Pinpoint the cell where the given text exists, returning its [X, Y] midpoint coordinate. 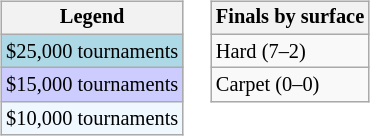
Legend [92, 18]
Finals by surface [290, 18]
Carpet (0–0) [290, 85]
Hard (7–2) [290, 51]
$15,000 tournaments [92, 85]
$10,000 tournaments [92, 119]
$25,000 tournaments [92, 51]
